Detect which cell encompasses the target text, then output its (X, Y) center coordinate. 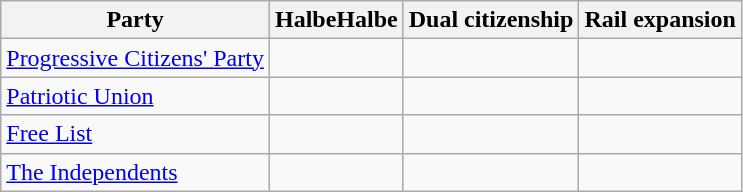
Party (136, 20)
The Independents (136, 172)
Patriotic Union (136, 96)
Dual citizenship (491, 20)
Free List (136, 134)
Rail expansion (660, 20)
HalbeHalbe (336, 20)
Progressive Citizens' Party (136, 58)
